Find where the given text appears and provide that cell's center as (X, Y) coordinate. 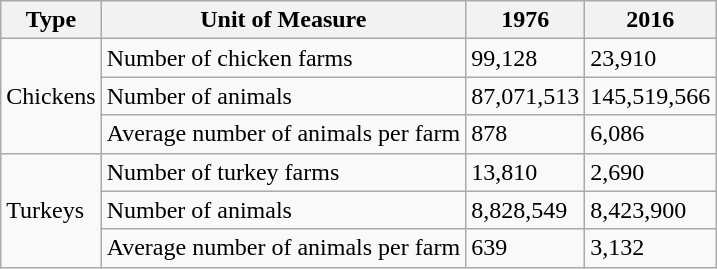
639 (526, 248)
Number of chicken farms (283, 58)
23,910 (650, 58)
Turkeys (51, 210)
99,128 (526, 58)
145,519,566 (650, 96)
Unit of Measure (283, 20)
3,132 (650, 248)
2016 (650, 20)
2,690 (650, 172)
Number of turkey farms (283, 172)
6,086 (650, 134)
8,423,900 (650, 210)
87,071,513 (526, 96)
8,828,549 (526, 210)
Chickens (51, 96)
878 (526, 134)
1976 (526, 20)
Type (51, 20)
13,810 (526, 172)
